Detect which cell encompasses the target text, then output its (X, Y) center coordinate. 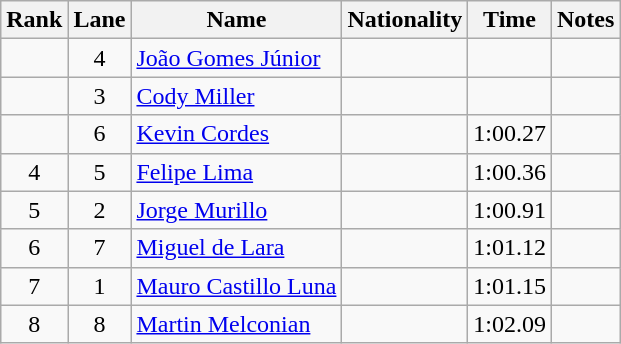
Time (510, 20)
1:02.09 (510, 324)
Name (236, 20)
1:00.27 (510, 134)
Mauro Castillo Luna (236, 286)
Felipe Lima (236, 172)
1:01.12 (510, 248)
Kevin Cordes (236, 134)
Martin Melconian (236, 324)
1:00.36 (510, 172)
Rank (34, 20)
3 (100, 96)
Miguel de Lara (236, 248)
1:01.15 (510, 286)
Jorge Murillo (236, 210)
Nationality (405, 20)
Lane (100, 20)
1 (100, 286)
João Gomes Júnior (236, 58)
1:00.91 (510, 210)
2 (100, 210)
Cody Miller (236, 96)
Notes (585, 20)
